Return [x, y] of the center of cell containing provided text 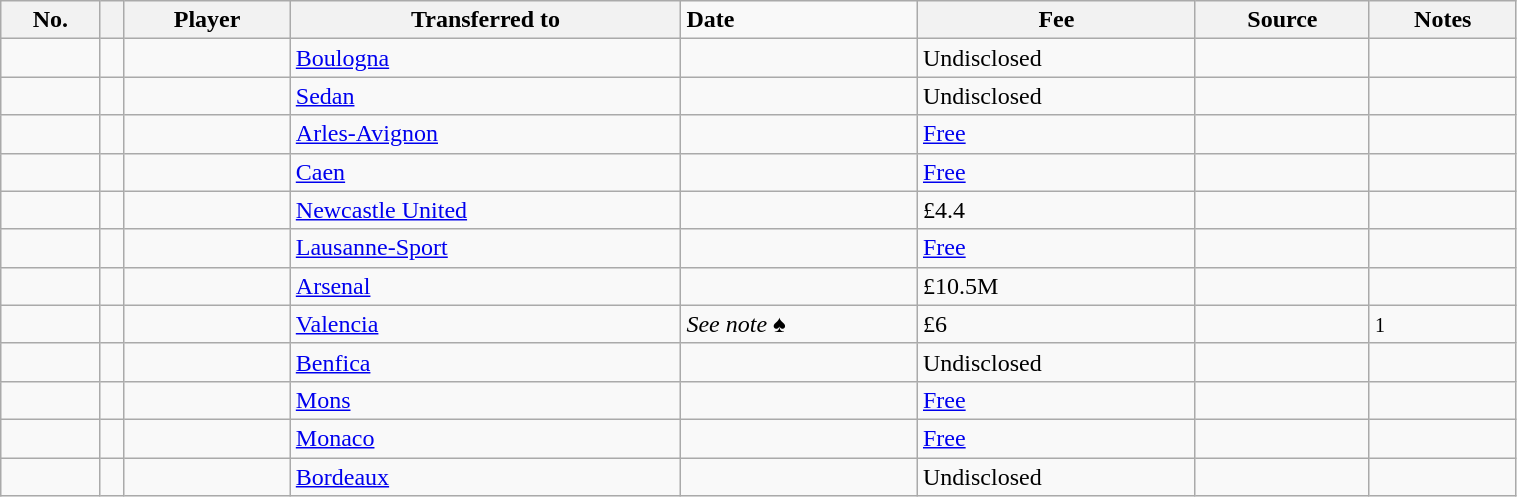
Arles-Avignon [486, 134]
Monaco [486, 438]
£10.5M [1056, 286]
Newcastle United [486, 210]
Valencia [486, 324]
Lausanne-Sport [486, 248]
No. [50, 20]
Boulogna [486, 58]
Fee [1056, 20]
Source [1282, 20]
Mons [486, 400]
Bordeaux [486, 477]
£4.4 [1056, 210]
Transferred to [486, 20]
Benfica [486, 362]
Sedan [486, 96]
1 [1442, 324]
Arsenal [486, 286]
Player [207, 20]
See note ♠ [800, 324]
Notes [1442, 20]
Date [800, 20]
Caen [486, 172]
£6 [1056, 324]
